Extract the [x, y] coordinate from the center of the cell holding the provided text.  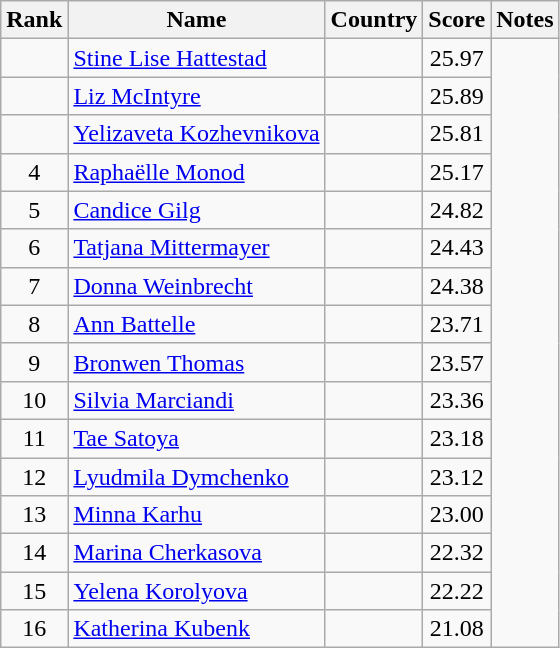
23.57 [457, 362]
14 [34, 553]
Minna Karhu [196, 515]
16 [34, 629]
Notes [525, 20]
Stine Lise Hattestad [196, 58]
Bronwen Thomas [196, 362]
12 [34, 477]
10 [34, 400]
25.97 [457, 58]
Candice Gilg [196, 210]
25.17 [457, 172]
Yelena Korolyova [196, 591]
22.22 [457, 591]
4 [34, 172]
7 [34, 286]
9 [34, 362]
Marina Cherkasova [196, 553]
Liz McIntyre [196, 96]
23.18 [457, 438]
Lyudmila Dymchenko [196, 477]
24.82 [457, 210]
24.43 [457, 248]
23.00 [457, 515]
Tae Satoya [196, 438]
5 [34, 210]
21.08 [457, 629]
22.32 [457, 553]
8 [34, 324]
25.89 [457, 96]
Donna Weinbrecht [196, 286]
15 [34, 591]
13 [34, 515]
23.71 [457, 324]
23.36 [457, 400]
Silvia Marciandi [196, 400]
Rank [34, 20]
24.38 [457, 286]
6 [34, 248]
Name [196, 20]
25.81 [457, 134]
Yelizaveta Kozhevnikova [196, 134]
Tatjana Mittermayer [196, 248]
Ann Battelle [196, 324]
Score [457, 20]
Katherina Kubenk [196, 629]
Raphaëlle Monod [196, 172]
11 [34, 438]
23.12 [457, 477]
Country [374, 20]
